Search for the cell housing the specified text and yield its (X, Y) center coordinate. 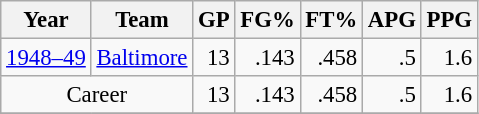
FT% (332, 20)
Baltimore (142, 58)
APG (392, 20)
PPG (449, 20)
GP (214, 20)
Year (46, 20)
Career (97, 95)
1948–49 (46, 58)
FG% (268, 20)
Team (142, 20)
